Identify which cell holds the provided text, then report its (X, Y) central coordinate. 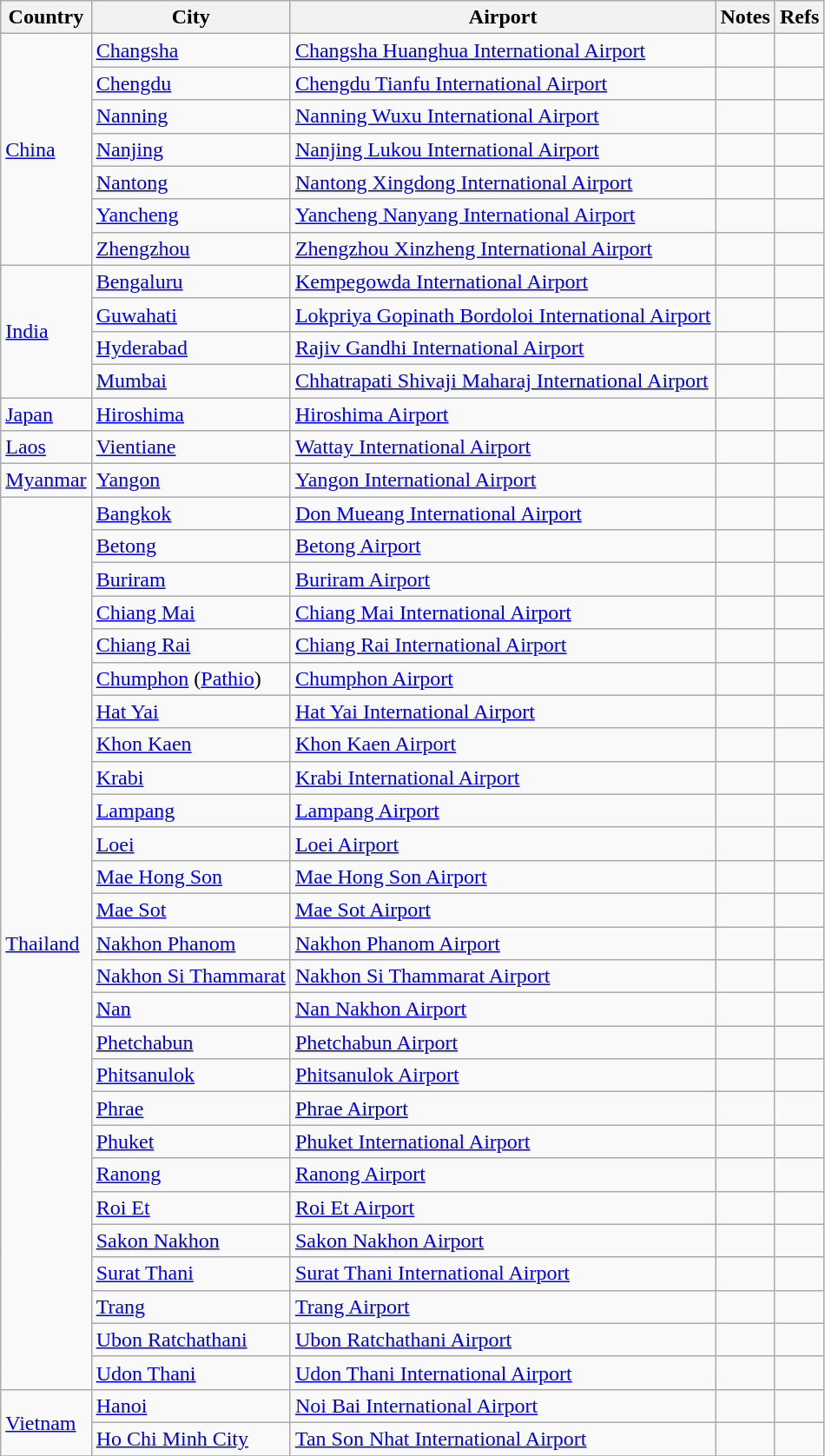
Nantong (191, 182)
Chiang Mai (191, 612)
Yangon International Airport (503, 480)
Khon Kaen Airport (503, 745)
Bengaluru (191, 281)
Nan Nakhon Airport (503, 1009)
Yancheng (191, 215)
Mae Sot Airport (503, 910)
Bangkok (191, 513)
Sakon Nakhon (191, 1241)
Roi Et (191, 1208)
Phuket International Airport (503, 1142)
Mumbai (191, 381)
Airport (503, 17)
Chengdu (191, 83)
Changsha Huanghua International Airport (503, 50)
Buriram (191, 579)
Chumphon Airport (503, 678)
Phetchabun (191, 1042)
Guwahati (191, 314)
Hiroshima (191, 414)
Surat Thani (191, 1274)
Phitsanulok (191, 1075)
Mae Hong Son Airport (503, 877)
Hat Yai International Airport (503, 711)
Yangon (191, 480)
Trang (191, 1307)
Udon Thani International Airport (503, 1373)
City (191, 17)
Chumphon (Pathio) (191, 678)
Refs (799, 17)
China (46, 149)
Nan (191, 1009)
Lampang (191, 811)
Noi Bai International Airport (503, 1406)
Phitsanulok Airport (503, 1075)
Hanoi (191, 1406)
Thailand (46, 943)
Betong Airport (503, 546)
Yancheng Nanyang International Airport (503, 215)
Ho Chi Minh City (191, 1439)
Ubon Ratchathani Airport (503, 1340)
Krabi (191, 778)
Lokpriya Gopinath Bordoloi International Airport (503, 314)
Ranong (191, 1175)
Wattay International Airport (503, 447)
Tan Son Nhat International Airport (503, 1439)
Zhengzhou (191, 248)
Rajiv Gandhi International Airport (503, 347)
Hyderabad (191, 347)
Trang Airport (503, 1307)
Phuket (191, 1142)
Nanning Wuxu International Airport (503, 116)
Nakhon Phanom (191, 943)
Vietnam (46, 1422)
Phetchabun Airport (503, 1042)
Khon Kaen (191, 745)
Roi Et Airport (503, 1208)
Nanjing Lukou International Airport (503, 149)
Surat Thani International Airport (503, 1274)
Chengdu Tianfu International Airport (503, 83)
Nanjing (191, 149)
Vientiane (191, 447)
Loei (191, 844)
Japan (46, 414)
Hat Yai (191, 711)
Nakhon Si Thammarat (191, 976)
Loei Airport (503, 844)
Nakhon Phanom Airport (503, 943)
Notes (745, 17)
Changsha (191, 50)
Mae Hong Son (191, 877)
Chiang Mai International Airport (503, 612)
Nantong Xingdong International Airport (503, 182)
Nakhon Si Thammarat Airport (503, 976)
India (46, 331)
Chiang Rai (191, 645)
Phrae (191, 1109)
Lampang Airport (503, 811)
Hiroshima Airport (503, 414)
Phrae Airport (503, 1109)
Don Mueang International Airport (503, 513)
Krabi International Airport (503, 778)
Country (46, 17)
Mae Sot (191, 910)
Chiang Rai International Airport (503, 645)
Kempegowda International Airport (503, 281)
Ranong Airport (503, 1175)
Sakon Nakhon Airport (503, 1241)
Udon Thani (191, 1373)
Ubon Ratchathani (191, 1340)
Laos (46, 447)
Buriram Airport (503, 579)
Zhengzhou Xinzheng International Airport (503, 248)
Chhatrapati Shivaji Maharaj International Airport (503, 381)
Myanmar (46, 480)
Nanning (191, 116)
Betong (191, 546)
